Find where the given text appears and provide that cell's center as (x, y) coordinate. 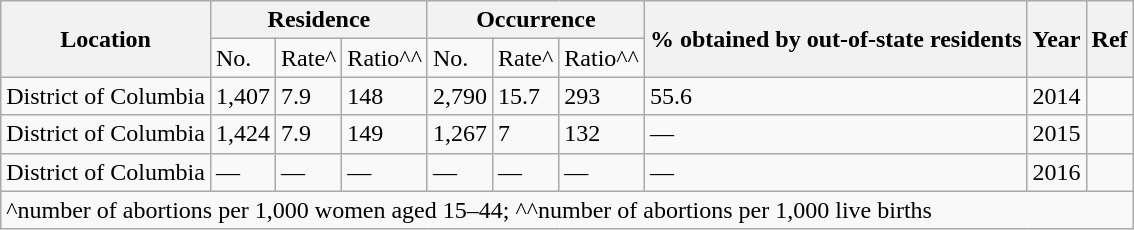
Year (1056, 39)
2,790 (460, 96)
Occurrence (536, 20)
148 (385, 96)
Ref (1110, 39)
1,424 (242, 134)
^number of abortions per 1,000 women aged 15–44; ^^number of abortions per 1,000 live births (567, 210)
1,267 (460, 134)
Location (106, 39)
2016 (1056, 172)
132 (602, 134)
55.6 (836, 96)
15.7 (525, 96)
Residence (318, 20)
149 (385, 134)
2014 (1056, 96)
293 (602, 96)
% obtained by out-of-state residents (836, 39)
7 (525, 134)
2015 (1056, 134)
1,407 (242, 96)
